Return [x, y] of the center of cell containing provided text 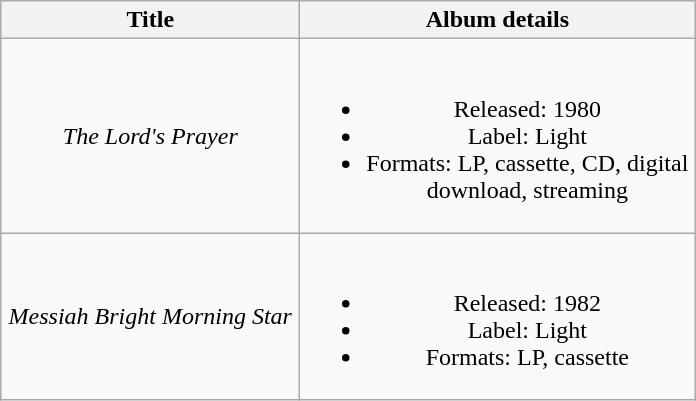
The Lord's Prayer [150, 136]
Released: 1982Label: LightFormats: LP, cassette [498, 316]
Messiah Bright Morning Star [150, 316]
Album details [498, 20]
Released: 1980Label: LightFormats: LP, cassette, CD, digital download, streaming [498, 136]
Title [150, 20]
